Capture the cell that displays the provided text and extract its (X, Y) central coordinate. 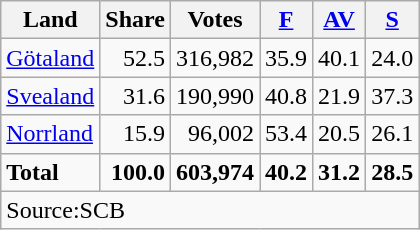
Götaland (50, 58)
31.6 (136, 96)
Total (50, 172)
Svealand (50, 96)
603,974 (214, 172)
31.2 (340, 172)
24.0 (392, 58)
40.8 (286, 96)
15.9 (136, 134)
53.4 (286, 134)
35.9 (286, 58)
26.1 (392, 134)
21.9 (340, 96)
Norrland (50, 134)
Votes (214, 20)
20.5 (340, 134)
F (286, 20)
Source:SCB (210, 210)
96,002 (214, 134)
52.5 (136, 58)
S (392, 20)
40.1 (340, 58)
100.0 (136, 172)
40.2 (286, 172)
190,990 (214, 96)
37.3 (392, 96)
28.5 (392, 172)
316,982 (214, 58)
AV (340, 20)
Share (136, 20)
Land (50, 20)
